Search for the cell housing the specified text and yield its [x, y] center coordinate. 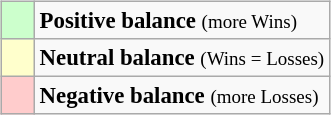
Negative balance (more Losses) [182, 96]
Neutral balance (Wins = Losses) [182, 58]
Positive balance (more Wins) [182, 21]
